Detect which cell encompasses the target text, then output its [X, Y] center coordinate. 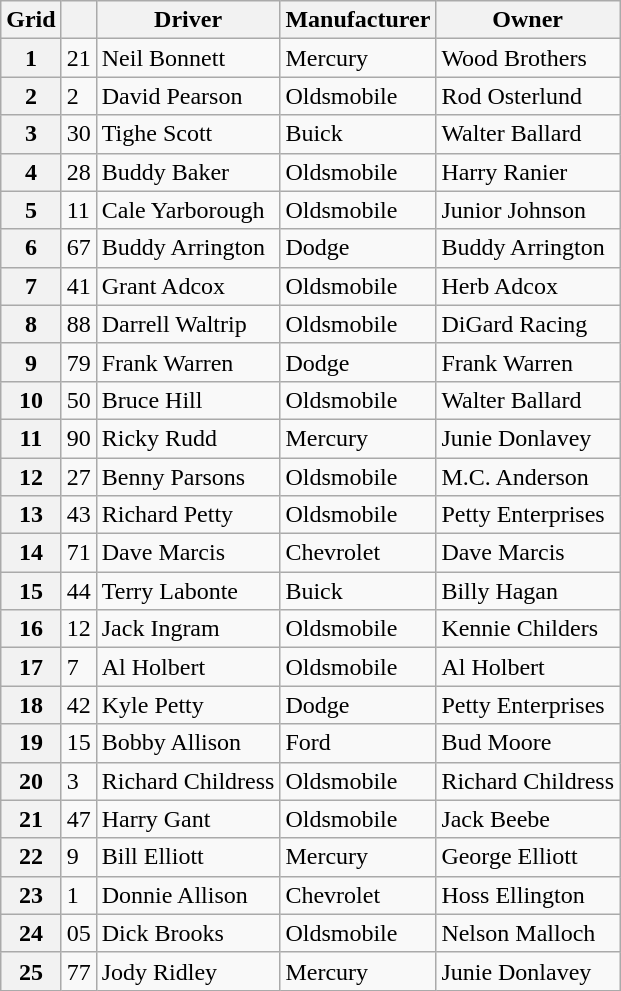
4 [31, 172]
Junior Johnson [528, 210]
Neil Bonnett [188, 58]
28 [78, 172]
Nelson Malloch [528, 933]
Jack Ingram [188, 629]
Terry Labonte [188, 591]
Kyle Petty [188, 705]
Grid [31, 20]
Herb Adcox [528, 286]
19 [31, 743]
Jack Beebe [528, 819]
13 [31, 515]
43 [78, 515]
Bill Elliott [188, 857]
Kennie Childers [528, 629]
10 [31, 400]
Ford [358, 743]
71 [78, 553]
Tighe Scott [188, 134]
42 [78, 705]
Grant Adcox [188, 286]
DiGard Racing [528, 324]
16 [31, 629]
Buddy Baker [188, 172]
Richard Petty [188, 515]
14 [31, 553]
41 [78, 286]
47 [78, 819]
Owner [528, 20]
17 [31, 667]
Darrell Waltrip [188, 324]
88 [78, 324]
Hoss Ellington [528, 895]
25 [31, 971]
Manufacturer [358, 20]
Billy Hagan [528, 591]
27 [78, 477]
79 [78, 362]
David Pearson [188, 96]
Bruce Hill [188, 400]
90 [78, 438]
Bud Moore [528, 743]
22 [31, 857]
8 [31, 324]
67 [78, 248]
20 [31, 781]
6 [31, 248]
18 [31, 705]
Benny Parsons [188, 477]
M.C. Anderson [528, 477]
Jody Ridley [188, 971]
George Elliott [528, 857]
24 [31, 933]
44 [78, 591]
Harry Gant [188, 819]
Donnie Allison [188, 895]
Driver [188, 20]
Cale Yarborough [188, 210]
77 [78, 971]
Wood Brothers [528, 58]
05 [78, 933]
Bobby Allison [188, 743]
Harry Ranier [528, 172]
50 [78, 400]
23 [31, 895]
30 [78, 134]
5 [31, 210]
Dick Brooks [188, 933]
Ricky Rudd [188, 438]
Rod Osterlund [528, 96]
